Detect which cell encompasses the target text, then output its [X, Y] center coordinate. 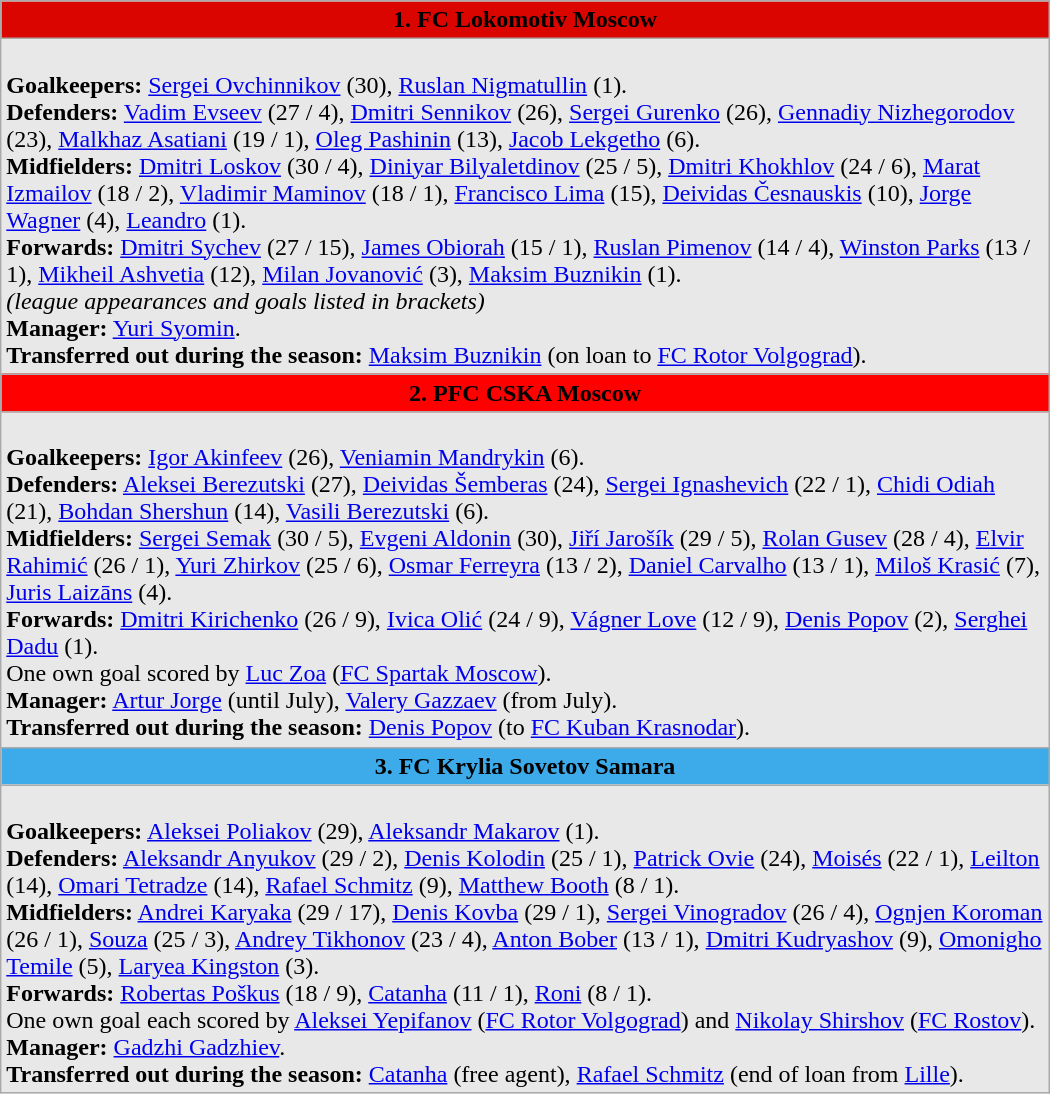
3. FC Krylia Sovetov Samara [525, 766]
1. FC Lokomotiv Moscow [525, 20]
2. PFC CSKA Moscow [525, 393]
